Determine the [x, y] coordinate at the center of the cell enclosing the given text.  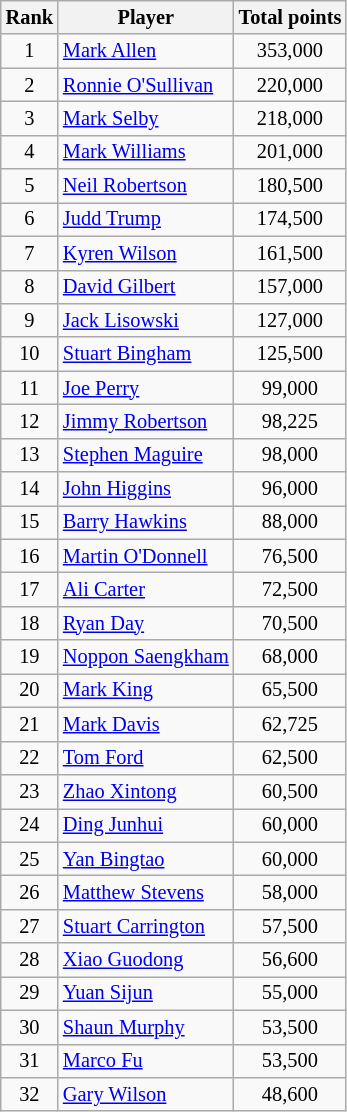
Ryan Day [146, 623]
27 [30, 926]
25 [30, 859]
12 [30, 421]
96,000 [290, 489]
125,500 [290, 354]
32 [30, 1094]
56,600 [290, 960]
Tom Ford [146, 758]
Stuart Bingham [146, 354]
1 [30, 51]
8 [30, 287]
26 [30, 892]
Shaun Murphy [146, 1027]
4 [30, 152]
30 [30, 1027]
18 [30, 623]
Noppon Saengkham [146, 657]
98,000 [290, 455]
11 [30, 388]
Barry Hawkins [146, 522]
Xiao Guodong [146, 960]
Matthew Stevens [146, 892]
Yan Bingtao [146, 859]
65,500 [290, 690]
Yuan Sijun [146, 993]
16 [30, 556]
201,000 [290, 152]
48,600 [290, 1094]
157,000 [290, 287]
7 [30, 253]
Total points [290, 17]
62,500 [290, 758]
127,000 [290, 320]
15 [30, 522]
Player [146, 17]
55,000 [290, 993]
9 [30, 320]
29 [30, 993]
John Higgins [146, 489]
David Gilbert [146, 287]
88,000 [290, 522]
218,000 [290, 118]
Neil Robertson [146, 186]
57,500 [290, 926]
31 [30, 1061]
Mark Davis [146, 724]
Rank [30, 17]
22 [30, 758]
19 [30, 657]
Ronnie O'Sullivan [146, 85]
Mark Allen [146, 51]
17 [30, 589]
14 [30, 489]
Zhao Xintong [146, 791]
58,000 [290, 892]
353,000 [290, 51]
62,725 [290, 724]
13 [30, 455]
Joe Perry [146, 388]
220,000 [290, 85]
23 [30, 791]
Stephen Maguire [146, 455]
180,500 [290, 186]
Gary Wilson [146, 1094]
76,500 [290, 556]
10 [30, 354]
21 [30, 724]
Mark Williams [146, 152]
Mark Selby [146, 118]
98,225 [290, 421]
Jack Lisowski [146, 320]
3 [30, 118]
99,000 [290, 388]
72,500 [290, 589]
Kyren Wilson [146, 253]
Stuart Carrington [146, 926]
6 [30, 219]
161,500 [290, 253]
Mark King [146, 690]
2 [30, 85]
Ali Carter [146, 589]
60,500 [290, 791]
Jimmy Robertson [146, 421]
24 [30, 825]
68,000 [290, 657]
174,500 [290, 219]
20 [30, 690]
Ding Junhui [146, 825]
Marco Fu [146, 1061]
28 [30, 960]
70,500 [290, 623]
5 [30, 186]
Judd Trump [146, 219]
Martin O'Donnell [146, 556]
